Return the [X, Y] coordinate for the center point of the cell that contains the specified text.  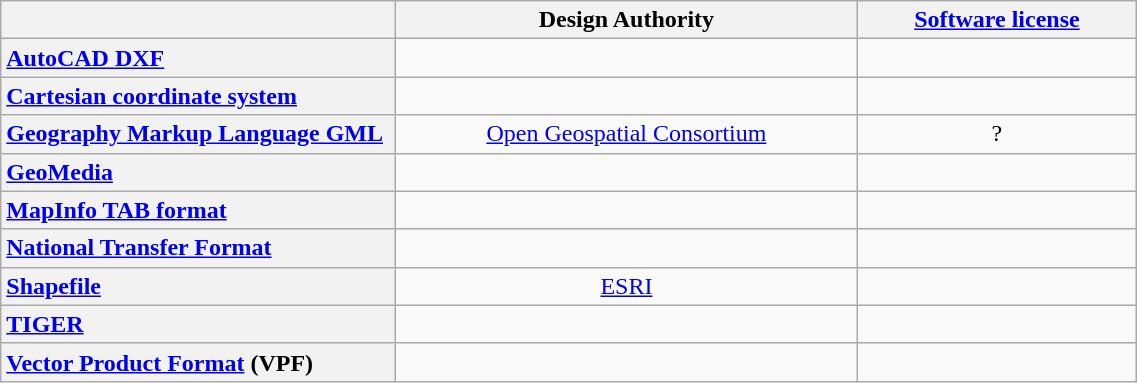
Open Geospatial Consortium [626, 134]
AutoCAD DXF [198, 58]
Vector Product Format (VPF) [198, 362]
Design Authority [626, 20]
Software license [997, 20]
ESRI [626, 286]
? [997, 134]
GeoMedia [198, 172]
Cartesian coordinate system [198, 96]
TIGER [198, 324]
MapInfo TAB format [198, 210]
National Transfer Format [198, 248]
Geography Markup Language GML [198, 134]
Shapefile [198, 286]
